Extract the (X, Y) coordinate from the center of the cell holding the provided text.  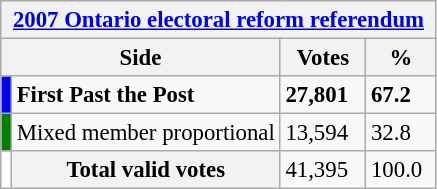
Total valid votes (146, 170)
100.0 (402, 170)
32.8 (402, 133)
Side (140, 58)
27,801 (323, 95)
Votes (323, 58)
Mixed member proportional (146, 133)
13,594 (323, 133)
2007 Ontario electoral reform referendum (219, 20)
% (402, 58)
First Past the Post (146, 95)
67.2 (402, 95)
41,395 (323, 170)
